Provide the [X, Y] coordinate of the cell's center where the given text is located.  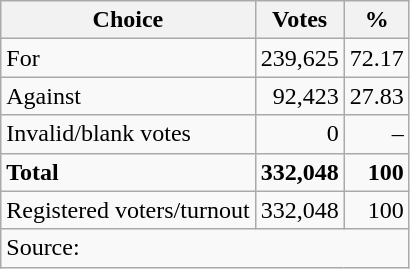
Choice [128, 20]
239,625 [300, 58]
% [376, 20]
0 [300, 134]
For [128, 58]
27.83 [376, 96]
Invalid/blank votes [128, 134]
Total [128, 172]
Votes [300, 20]
72.17 [376, 58]
92,423 [300, 96]
Registered voters/turnout [128, 210]
Source: [205, 248]
– [376, 134]
Against [128, 96]
